Find where the given text appears and provide that cell's center as (X, Y) coordinate. 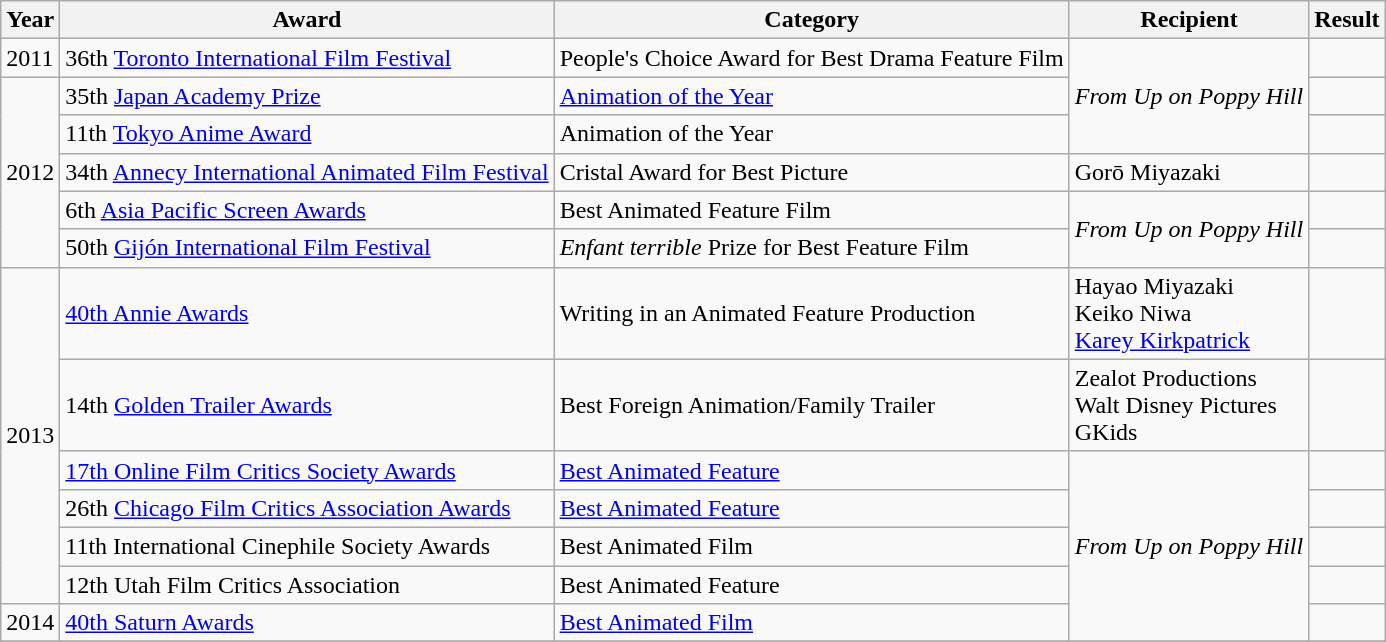
34th Annecy International Animated Film Festival (307, 172)
Gorō Miyazaki (1188, 172)
Hayao MiyazakiKeiko NiwaKarey Kirkpatrick (1188, 313)
2011 (30, 58)
12th Utah Film Critics Association (307, 585)
2014 (30, 623)
40th Annie Awards (307, 313)
2012 (30, 172)
11th Tokyo Anime Award (307, 134)
26th Chicago Film Critics Association Awards (307, 508)
Zealot ProductionsWalt Disney PicturesGKids (1188, 405)
2013 (30, 435)
11th International Cinephile Society Awards (307, 546)
Year (30, 20)
Writing in an Animated Feature Production (812, 313)
36th Toronto International Film Festival (307, 58)
Result (1347, 20)
Best Foreign Animation/Family Trailer (812, 405)
6th Asia Pacific Screen Awards (307, 210)
50th Gijón International Film Festival (307, 248)
Best Animated Feature Film (812, 210)
Recipient (1188, 20)
Award (307, 20)
17th Online Film Critics Society Awards (307, 470)
Enfant terrible Prize for Best Feature Film (812, 248)
35th Japan Academy Prize (307, 96)
40th Saturn Awards (307, 623)
Cristal Award for Best Picture (812, 172)
People's Choice Award for Best Drama Feature Film (812, 58)
Category (812, 20)
14th Golden Trailer Awards (307, 405)
